Capture the cell that displays the provided text and extract its (x, y) central coordinate. 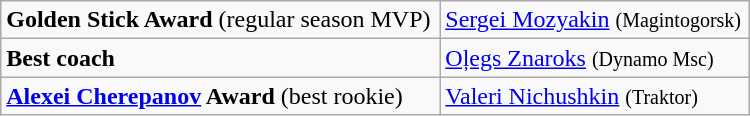
Golden Stick Award (regular season MVP) (220, 20)
Best coach (220, 58)
Oļegs Znaroks (Dynamo Msc) (594, 58)
Sergei Mozyakin (Magintogorsk) (594, 20)
Valeri Nichushkin (Traktor) (594, 96)
Alexei Cherepanov Award (best rookie) (220, 96)
